Detect which cell encompasses the target text, then output its [x, y] center coordinate. 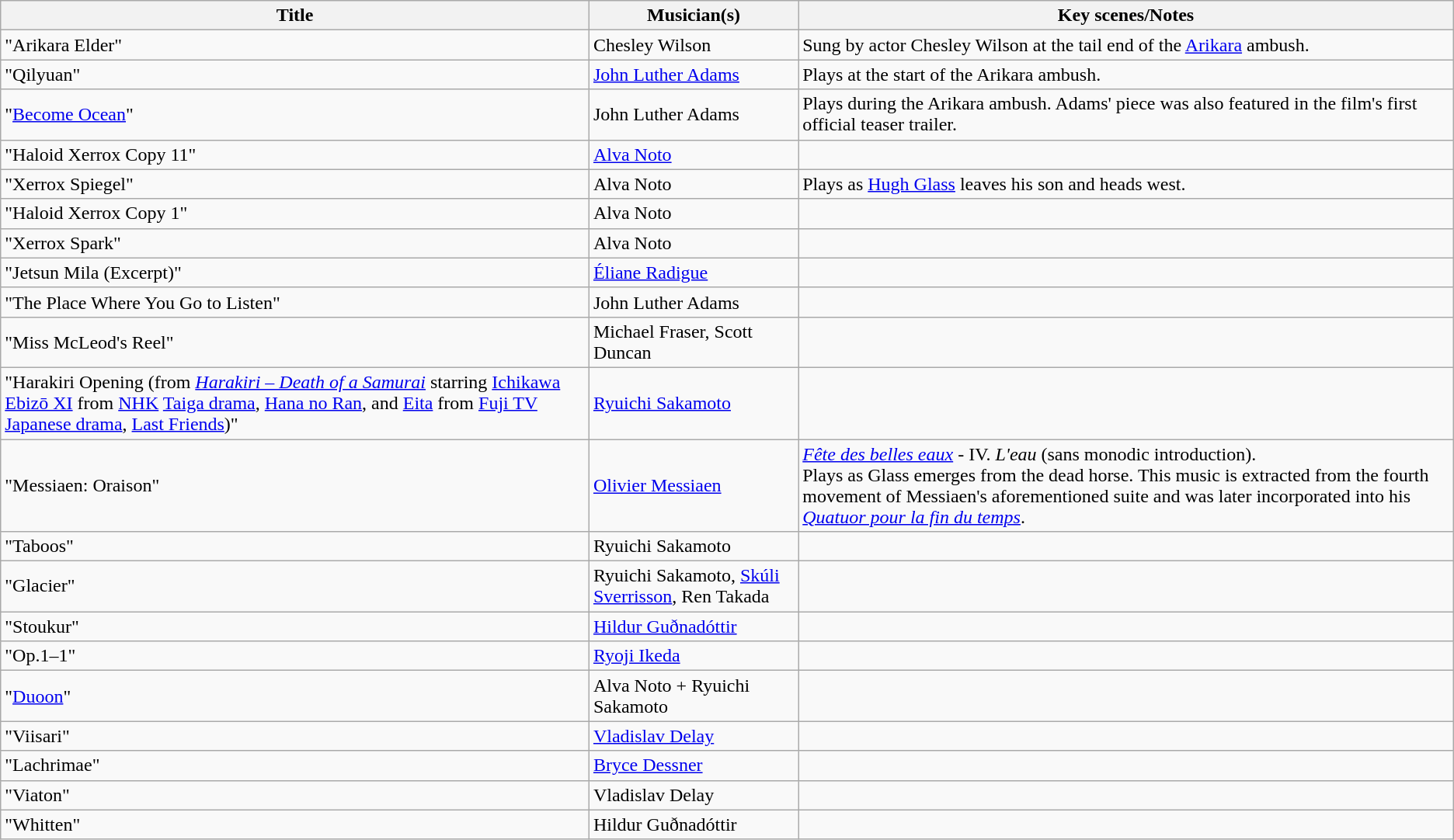
Éliane Radigue [693, 272]
"Messiaen: Oraison" [295, 486]
Plays at the start of the Arikara ambush. [1126, 75]
"Whitten" [295, 824]
"Viaton" [295, 795]
"Xerrox Spark" [295, 243]
"Xerrox Spiegel" [295, 184]
"Haloid Xerrox Copy 11" [295, 154]
"Glacier" [295, 587]
Michael Fraser, Scott Duncan [693, 342]
"Become Ocean" [295, 115]
Ryoji Ikeda [693, 656]
"Duoon" [295, 696]
"Jetsun Mila (Excerpt)" [295, 272]
"Stoukur" [295, 627]
"Arikara Elder" [295, 45]
"Op.1–1" [295, 656]
Musician(s) [693, 16]
"The Place Where You Go to Listen" [295, 302]
Sung by actor Chesley Wilson at the tail end of the Arikara ambush. [1126, 45]
Title [295, 16]
"Miss McLeod's Reel" [295, 342]
"Qilyuan" [295, 75]
"Taboos" [295, 547]
"Lachrimae" [295, 765]
"Viisari" [295, 736]
"Haloid Xerrox Copy 1" [295, 213]
Plays during the Arikara ambush. Adams' piece was also featured in the film's first official teaser trailer. [1126, 115]
Key scenes/Notes [1126, 16]
Ryuichi Sakamoto, Skúli Sverrisson, Ren Takada [693, 587]
Chesley Wilson [693, 45]
Alva Noto + Ryuichi Sakamoto [693, 696]
Olivier Messiaen [693, 486]
Bryce Dessner [693, 765]
Plays as Hugh Glass leaves his son and heads west. [1126, 184]
